Provide the [X, Y] coordinate of the cell's center where the given text is located.  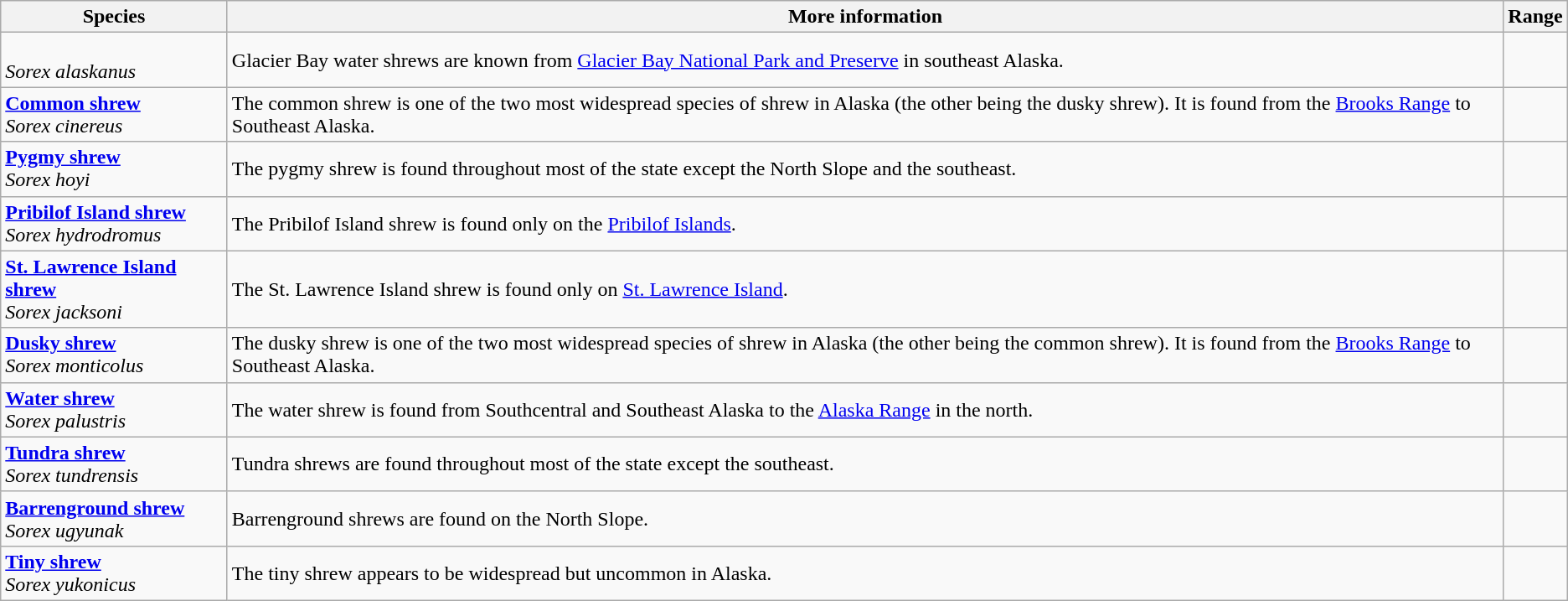
The water shrew is found from Southcentral and Southeast Alaska to the Alaska Range in the north. [865, 409]
Pribilof Island shrew Sorex hydrodromus [114, 223]
Sorex alaskanus [114, 60]
Barrenground shrew Sorex ugyunak [114, 518]
St. Lawrence Island shrew Sorex jacksoni [114, 289]
The tiny shrew appears to be widespread but uncommon in Alaska. [865, 573]
The St. Lawrence Island shrew is found only on St. Lawrence Island. [865, 289]
The pygmy shrew is found throughout most of the state except the North Slope and the southeast. [865, 169]
Range [1535, 17]
Barrenground shrews are found on the North Slope. [865, 518]
Common shrew Sorex cinereus [114, 114]
More information [865, 17]
Water shrew Sorex palustris [114, 409]
Glacier Bay water shrews are known from Glacier Bay National Park and Preserve in southeast Alaska. [865, 60]
Pygmy shrew Sorex hoyi [114, 169]
Tundra shrews are found throughout most of the state except the southeast. [865, 464]
Dusky shrew Sorex monticolus [114, 355]
The Pribilof Island shrew is found only on the Pribilof Islands. [865, 223]
Species [114, 17]
Tiny shrewSorex yukonicus [114, 573]
Tundra shrew Sorex tundrensis [114, 464]
